From the cell containing the given text, extract its center point as [X, Y] coordinate. 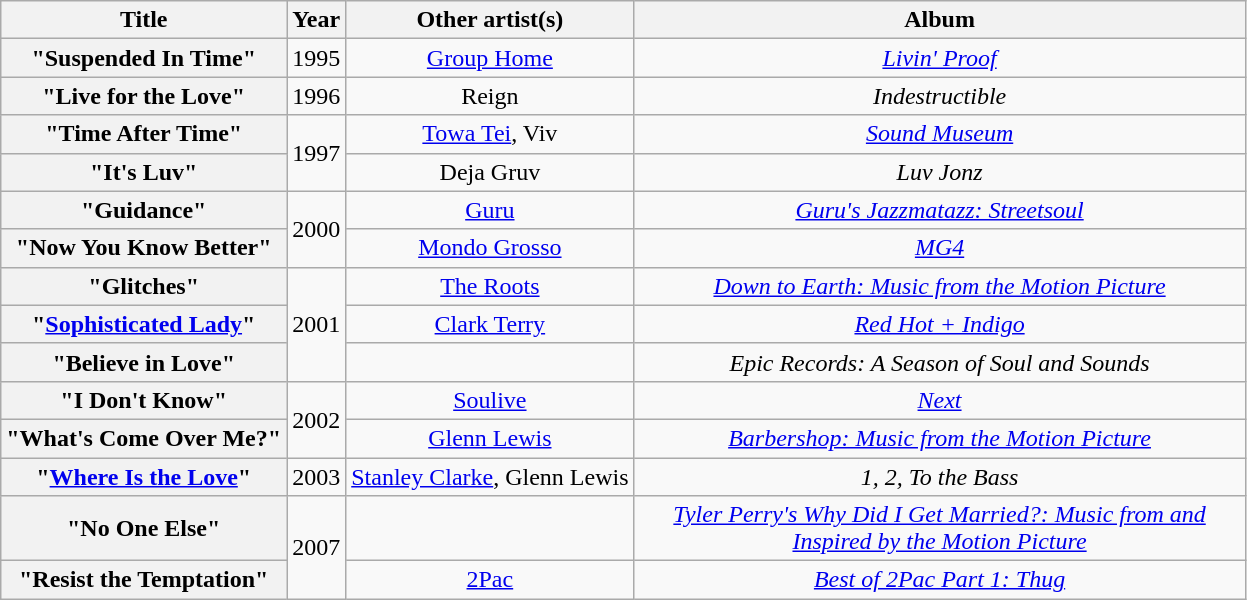
2000 [316, 229]
"It's Luv" [144, 172]
Year [316, 20]
Clark Terry [490, 324]
Soulive [490, 400]
Tyler Perry's Why Did I Get Married?: Music from and Inspired by the Motion Picture [940, 528]
"Suspended In Time" [144, 58]
"Guidance" [144, 210]
MG4 [940, 248]
Reign [490, 96]
Best of 2Pac Part 1: Thug [940, 580]
Sound Museum [940, 134]
Livin' Proof [940, 58]
Guru's Jazzmatazz: Streetsoul [940, 210]
2003 [316, 477]
"I Don't Know" [144, 400]
Album [940, 20]
Title [144, 20]
2001 [316, 324]
The Roots [490, 286]
"Believe in Love" [144, 362]
"Sophisticated Lady" [144, 324]
Indestructible [940, 96]
Epic Records: A Season of Soul and Sounds [940, 362]
2002 [316, 419]
Stanley Clarke, Glenn Lewis [490, 477]
"Live for the Love" [144, 96]
"Now You Know Better" [144, 248]
"Resist the Temptation" [144, 580]
Group Home [490, 58]
Down to Earth: Music from the Motion Picture [940, 286]
"Where Is the Love" [144, 477]
1995 [316, 58]
"Time After Time" [144, 134]
Barbershop: Music from the Motion Picture [940, 438]
1, 2, To the Bass [940, 477]
Mondo Grosso [490, 248]
Towa Tei, Viv [490, 134]
1996 [316, 96]
Red Hot + Indigo [940, 324]
Deja Gruv [490, 172]
Luv Jonz [940, 172]
"What's Come Over Me?" [144, 438]
Next [940, 400]
Other artist(s) [490, 20]
1997 [316, 153]
Glenn Lewis [490, 438]
2007 [316, 548]
Guru [490, 210]
2Pac [490, 580]
"No One Else" [144, 528]
"Glitches" [144, 286]
